Scan for the cell matching the given text and deliver its (X, Y) coordinate at center. 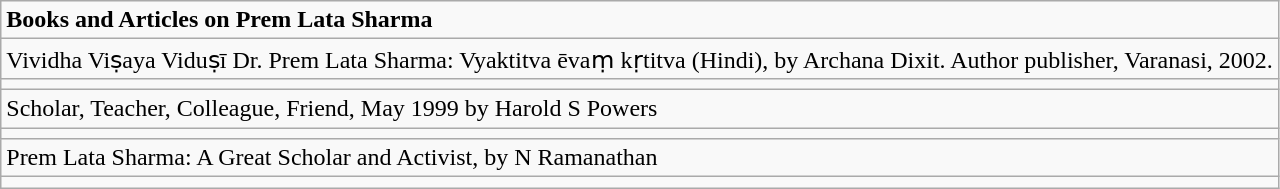
Books and Articles on Prem Lata Sharma (640, 20)
Vividha Viṣaya Viduṣī Dr. Prem Lata Sharma: Vyaktitva ēvaṃ kṛtitva (Hindi), by Archana Dixit. Author publisher, Varanasi, 2002. (640, 59)
Scholar, Teacher, Colleague, Friend, May 1999 by Harold S Powers (640, 108)
Prem Lata Sharma: A Great Scholar and Activist, by N Ramanathan (640, 158)
